Find where the given text appears and provide that cell's center as (X, Y) coordinate. 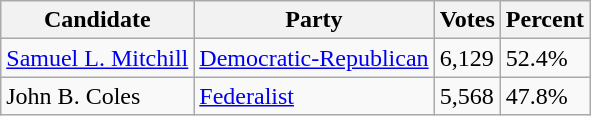
Votes (467, 20)
Federalist (314, 96)
47.8% (544, 96)
Party (314, 20)
Samuel L. Mitchill (98, 58)
Candidate (98, 20)
52.4% (544, 58)
Percent (544, 20)
6,129 (467, 58)
Democratic-Republican (314, 58)
John B. Coles (98, 96)
5,568 (467, 96)
